From the cell containing the given text, extract its center point as [x, y] coordinate. 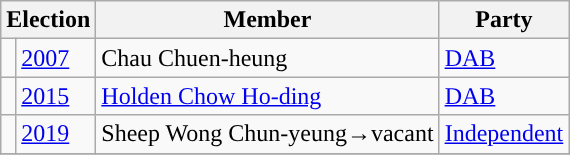
Party [504, 20]
Election [48, 20]
2015 [56, 96]
Member [268, 20]
Holden Chow Ho-ding [268, 96]
2007 [56, 58]
2019 [56, 134]
Chau Chuen-heung [268, 58]
Independent [504, 134]
Sheep Wong Chun-yeung→vacant [268, 134]
